Locate the cell with the specified text and output its (X, Y) center coordinate. 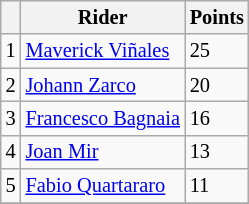
Francesco Bagnaia (103, 118)
13 (217, 152)
Fabio Quartararo (103, 186)
16 (217, 118)
Johann Zarco (103, 85)
4 (11, 152)
3 (11, 118)
Maverick Viñales (103, 51)
5 (11, 186)
11 (217, 186)
Points (217, 17)
Joan Mir (103, 152)
20 (217, 85)
2 (11, 85)
25 (217, 51)
Rider (103, 17)
1 (11, 51)
